Output the (x, y) coordinate of the center of the cell containing the given text.  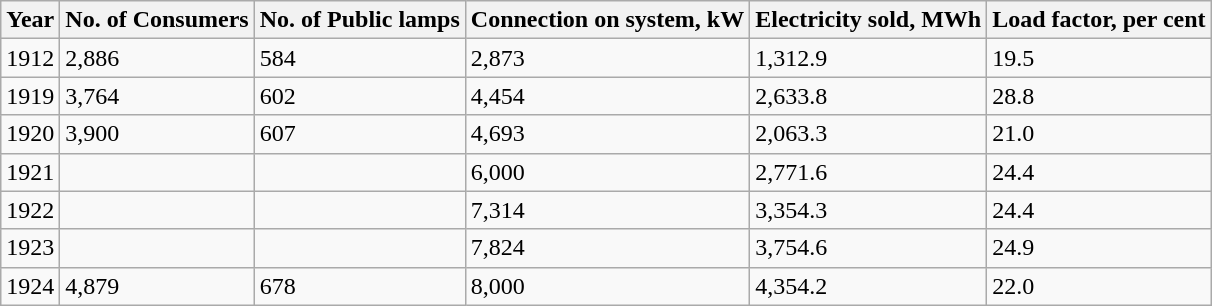
1923 (30, 248)
602 (360, 96)
No. of Public lamps (360, 20)
7,824 (607, 248)
7,314 (607, 210)
21.0 (1099, 134)
1,312.9 (868, 58)
1924 (30, 286)
4,454 (607, 96)
22.0 (1099, 286)
2,771.6 (868, 172)
28.8 (1099, 96)
1912 (30, 58)
678 (360, 286)
1921 (30, 172)
2,873 (607, 58)
584 (360, 58)
3,764 (157, 96)
19.5 (1099, 58)
607 (360, 134)
1920 (30, 134)
1922 (30, 210)
Load factor, per cent (1099, 20)
Electricity sold, MWh (868, 20)
4,354.2 (868, 286)
8,000 (607, 286)
3,354.3 (868, 210)
Connection on system, kW (607, 20)
2,886 (157, 58)
3,754.6 (868, 248)
24.9 (1099, 248)
1919 (30, 96)
2,633.8 (868, 96)
3,900 (157, 134)
6,000 (607, 172)
Year (30, 20)
4,879 (157, 286)
2,063.3 (868, 134)
No. of Consumers (157, 20)
4,693 (607, 134)
